From the cell containing the given text, extract its center point as (X, Y) coordinate. 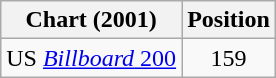
Chart (2001) (92, 20)
Position (229, 20)
US Billboard 200 (92, 58)
159 (229, 58)
